Identify which cell holds the provided text, then report its [X, Y] central coordinate. 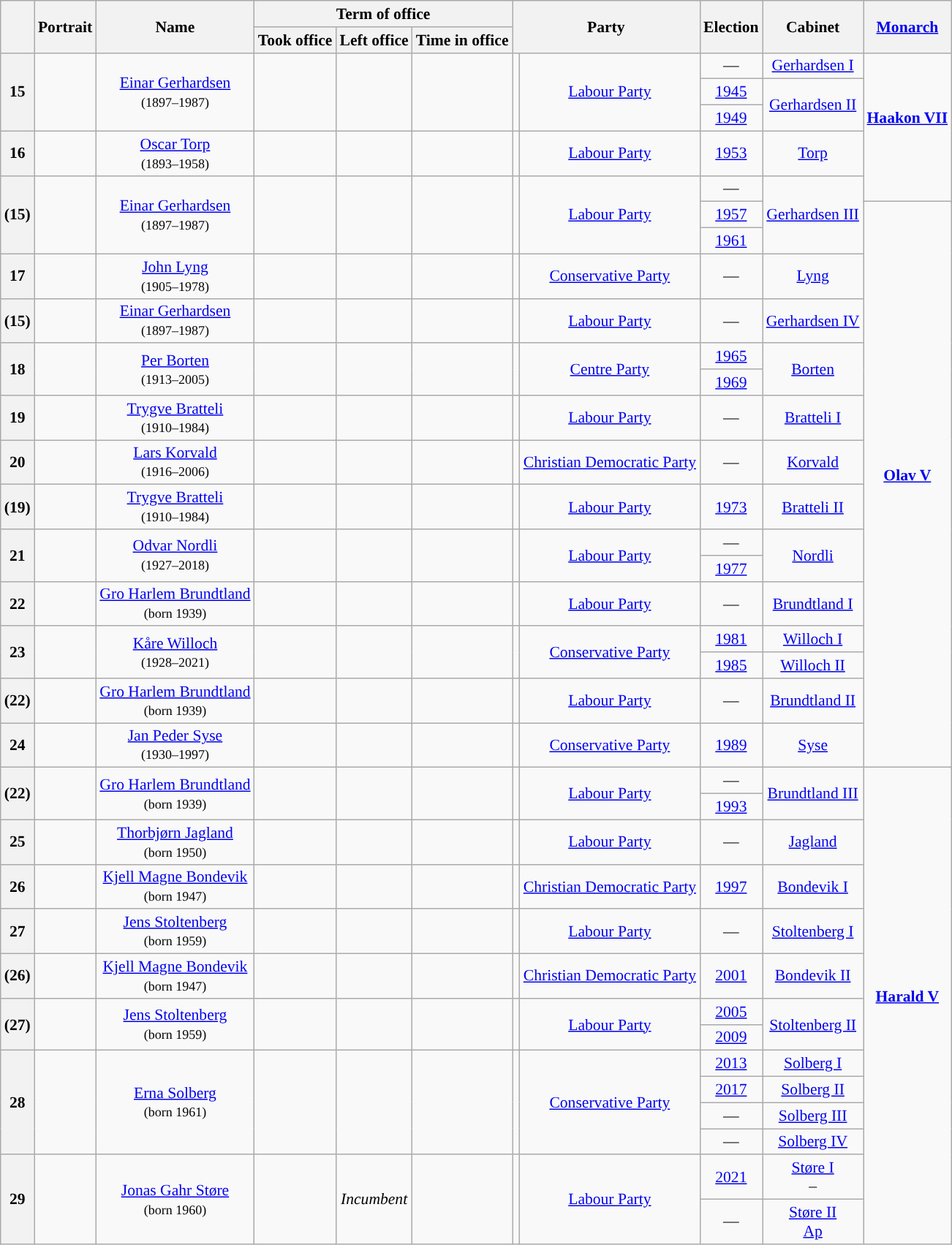
Jonas Gahr Støre(born 1960) [175, 1200]
1977 [731, 569]
Centre Party [610, 370]
Harald V [907, 1006]
Gerhardsen IV [813, 320]
1997 [731, 886]
16 [18, 154]
1981 [731, 640]
Party [606, 26]
15 [18, 92]
Bondevik I [813, 886]
Bratteli II [813, 507]
25 [18, 842]
Odvar Nordli(1927–2018) [175, 556]
2021 [731, 1177]
Lars Korvald(1916–2006) [175, 462]
Brundtland II [813, 700]
26 [18, 886]
Korvald [813, 462]
Gerhardsen III [813, 215]
Solberg IV [813, 1142]
Per Borten(1913–2005) [175, 370]
28 [18, 1102]
1945 [731, 92]
22 [18, 604]
1961 [731, 241]
17 [18, 276]
Gerhardsen II [813, 105]
Took office [295, 40]
Stoltenberg II [813, 1025]
Willoch II [813, 665]
Støre I– [813, 1177]
Stoltenberg I [813, 931]
1953 [731, 154]
Jagland [813, 842]
Syse [813, 746]
24 [18, 746]
Name [175, 26]
Solberg III [813, 1116]
Bratteli I [813, 418]
1949 [731, 118]
Monarch [907, 26]
John Lyng(1905–1978) [175, 276]
Gerhardsen I [813, 66]
Left office [374, 40]
20 [18, 462]
21 [18, 556]
23 [18, 652]
Brundtland III [813, 794]
Solberg I [813, 1064]
1965 [731, 357]
(19) [18, 507]
Cabinet [813, 26]
Olav V [907, 485]
Nordli [813, 556]
Brundtland I [813, 604]
Term of office [383, 14]
Incumbent [374, 1200]
1989 [731, 746]
2001 [731, 977]
1969 [731, 382]
Bondevik II [813, 977]
Støre IIAp [813, 1222]
Time in office [462, 40]
Oscar Torp(1893–1958) [175, 154]
Erna Solberg(born 1961) [175, 1102]
Borten [813, 370]
Torp [813, 154]
2009 [731, 1037]
Solberg II [813, 1090]
Portrait [65, 26]
1993 [731, 807]
Kåre Willoch(1928–2021) [175, 652]
1985 [731, 665]
Thorbjørn Jagland(born 1950) [175, 842]
18 [18, 370]
2005 [731, 1012]
1957 [731, 215]
(26) [18, 977]
Willoch I [813, 640]
Haakon VII [907, 127]
(27) [18, 1025]
29 [18, 1200]
1973 [731, 507]
Jan Peder Syse(1930–1997) [175, 746]
Lyng [813, 276]
27 [18, 931]
Election [731, 26]
2017 [731, 1090]
2013 [731, 1064]
19 [18, 418]
